Extract the [X, Y] coordinate from the center of the cell holding the provided text.  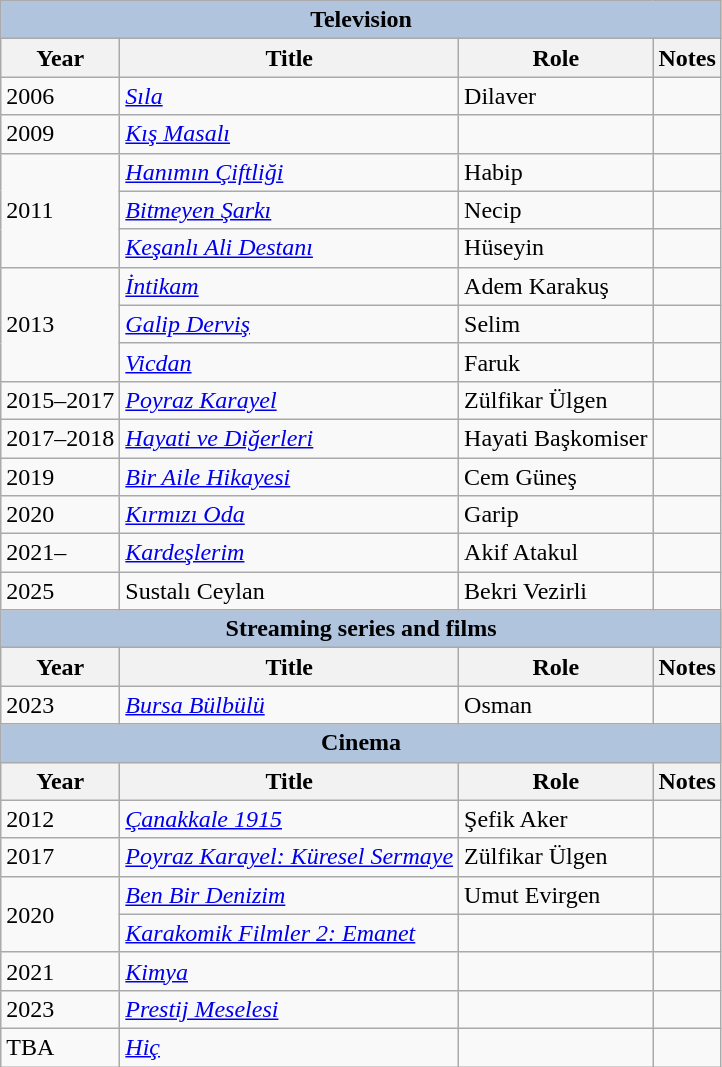
2011 [60, 210]
Şefik Aker [556, 819]
Hüseyin [556, 248]
Çanakkale 1915 [290, 819]
TBA [60, 1047]
Kimya [290, 971]
Cem Güneş [556, 477]
2015–2017 [60, 400]
Faruk [556, 362]
Dilaver [556, 96]
Habip [556, 172]
Bursa Bülbülü [290, 705]
2013 [60, 324]
Osman [556, 705]
Hiç [290, 1047]
2017–2018 [60, 438]
2025 [60, 591]
Sustalı Ceylan [290, 591]
Kırmızı Oda [290, 515]
Hanımın Çiftliği [290, 172]
Umut Evirgen [556, 895]
Vicdan [290, 362]
Bir Aile Hikayesi [290, 477]
2017 [60, 857]
Streaming series and films [362, 629]
2009 [60, 134]
Bekri Vezirli [556, 591]
Keşanlı Ali Destanı [290, 248]
Necip [556, 210]
Hayati Başkomiser [556, 438]
Selim [556, 324]
Galip Derviş [290, 324]
Ben Bir Denizim [290, 895]
Prestij Meselesi [290, 1009]
Kış Masalı [290, 134]
2006 [60, 96]
İntikam [290, 286]
Poyraz Karayel [290, 400]
Garip [556, 515]
Poyraz Karayel: Küresel Sermaye [290, 857]
Karakomik Filmler 2: Emanet [290, 933]
Sıla [290, 96]
2021– [60, 553]
Television [362, 20]
Hayati ve Diğerleri [290, 438]
Adem Karakuş [556, 286]
Cinema [362, 743]
2012 [60, 819]
2021 [60, 971]
2019 [60, 477]
Kardeşlerim [290, 553]
Bitmeyen Şarkı [290, 210]
Akif Atakul [556, 553]
